Return [x, y] of the center of cell containing provided text 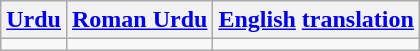
Roman Urdu [139, 20]
Urdu [34, 20]
English translation [316, 20]
